Identify which cell holds the provided text, then report its (x, y) central coordinate. 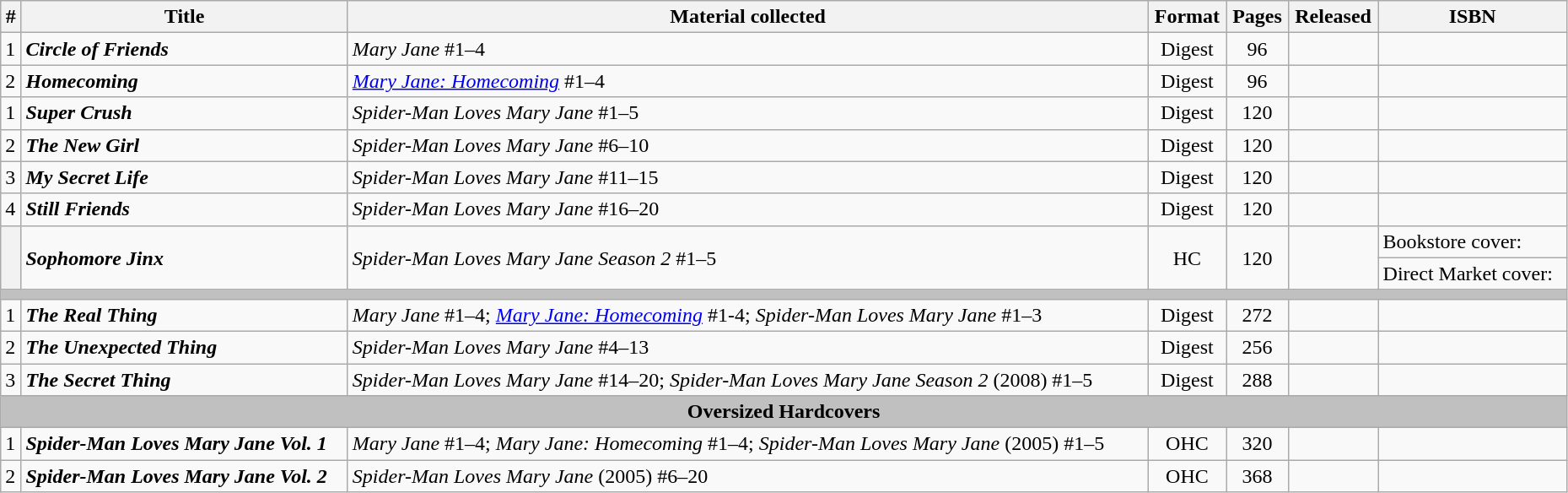
Oversized Hardcovers (784, 412)
Spider-Man Loves Mary Jane #1–5 (747, 113)
Spider-Man Loves Mary Jane #11–15 (747, 177)
320 (1257, 444)
368 (1257, 476)
Spider-Man Loves Mary Jane (2005) #6–20 (747, 476)
Mary Jane: Homecoming #1–4 (747, 81)
Spider-Man Loves Mary Jane #16–20 (747, 209)
Spider-Man Loves Mary Jane #6–10 (747, 145)
Still Friends (184, 209)
Mary Jane #1–4; Mary Jane: Homecoming #1–4; Spider-Man Loves Mary Jane (2005) #1–5 (747, 444)
Bookstore cover: (1473, 241)
The Unexpected Thing (184, 347)
Spider-Man Loves Mary Jane Season 2 #1–5 (747, 257)
HC (1188, 257)
The Secret Thing (184, 379)
4 (11, 209)
Mary Jane #1–4 (747, 49)
# (11, 17)
Title (184, 17)
The Real Thing (184, 315)
Direct Market cover: (1473, 274)
The New Girl (184, 145)
Spider-Man Loves Mary Jane Vol. 1 (184, 444)
Sophomore Jinx (184, 257)
Circle of Friends (184, 49)
Released (1333, 17)
256 (1257, 347)
Super Crush (184, 113)
Spider-Man Loves Mary Jane #4–13 (747, 347)
Spider-Man Loves Mary Jane Vol. 2 (184, 476)
Material collected (747, 17)
Mary Jane #1–4; Mary Jane: Homecoming #1-4; Spider-Man Loves Mary Jane #1–3 (747, 315)
272 (1257, 315)
Pages (1257, 17)
Spider-Man Loves Mary Jane #14–20; Spider-Man Loves Mary Jane Season 2 (2008) #1–5 (747, 379)
ISBN (1473, 17)
Homecoming (184, 81)
My Secret Life (184, 177)
288 (1257, 379)
Format (1188, 17)
